Identify which cell holds the provided text, then report its [X, Y] central coordinate. 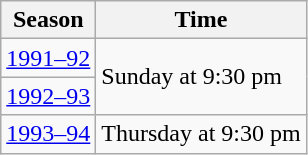
1992–93 [48, 96]
Sunday at 9:30 pm [201, 77]
1991–92 [48, 58]
Thursday at 9:30 pm [201, 134]
Season [48, 20]
Time [201, 20]
1993–94 [48, 134]
